Scan for the cell matching the given text and deliver its (x, y) coordinate at center. 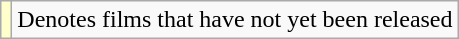
Denotes films that have not yet been released (235, 20)
